Extract the [x, y] coordinate from the center of the cell holding the provided text.  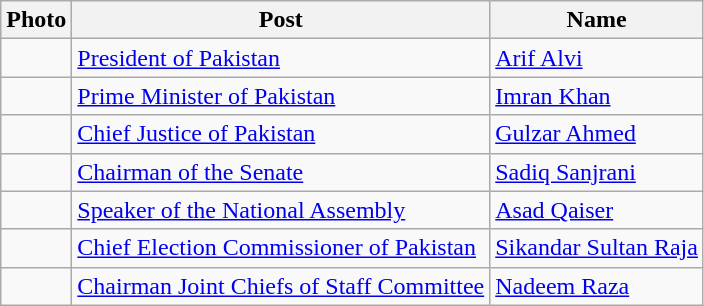
Name [597, 20]
Gulzar Ahmed [597, 134]
Asad Qaiser [597, 210]
Imran Khan [597, 96]
Sikandar Sultan Raja [597, 248]
Photo [36, 20]
Arif Alvi [597, 58]
Nadeem Raza [597, 286]
Chief Election Commissioner of Pakistan [281, 248]
Chairman of the Senate [281, 172]
Post [281, 20]
Prime Minister of Pakistan [281, 96]
Chief Justice of Pakistan [281, 134]
President of Pakistan [281, 58]
Speaker of the National Assembly [281, 210]
Sadiq Sanjrani [597, 172]
Chairman Joint Chiefs of Staff Committee [281, 286]
